Return (X, Y) of the center of cell containing provided text 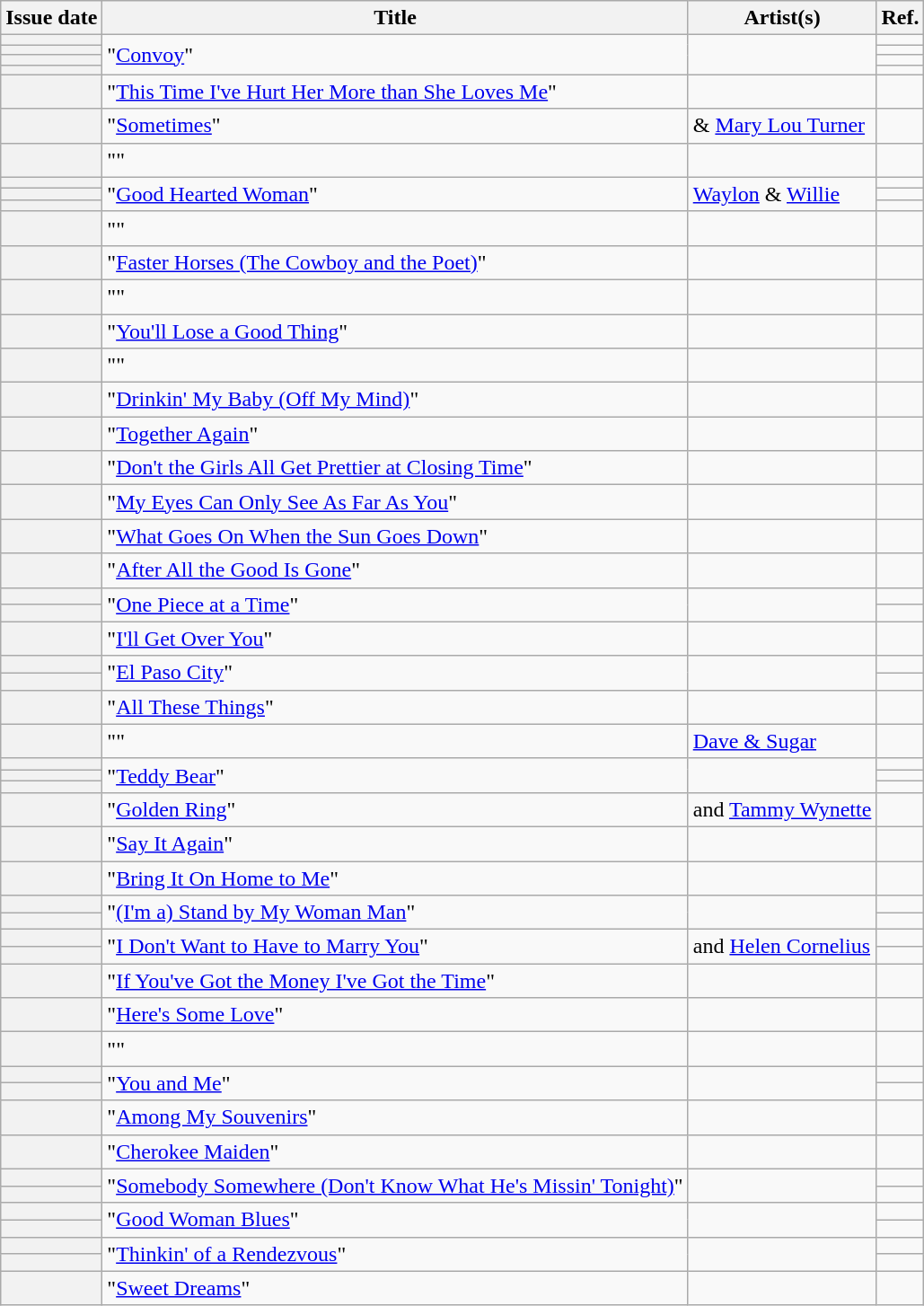
"Don't the Girls All Get Prettier at Closing Time" (395, 468)
"Faster Horses (The Cowboy and the Poet)" (395, 262)
"Sometimes" (395, 126)
"Somebody Somewhere (Don't Know What He's Missin' Tonight)" (395, 1186)
"Bring It On Home to Me" (395, 878)
"This Time I've Hurt Her More than She Loves Me" (395, 92)
"Good Woman Blues" (395, 1220)
and Helen Cornelius (782, 947)
Ref. (900, 18)
"Together Again" (395, 434)
Waylon & Willie (782, 194)
"Say It Again" (395, 843)
"El Paso City" (395, 673)
"(I'm a) Stand by My Woman Man" (395, 913)
"You and Me" (395, 1083)
Title (395, 18)
"Convoy" (395, 55)
Dave & Sugar (782, 741)
"Teddy Bear" (395, 775)
"All These Things" (395, 707)
"My Eyes Can Only See As Far As You" (395, 502)
"One Piece at a Time" (395, 604)
"I'll Get Over You" (395, 639)
"I Don't Want to Have to Marry You" (395, 947)
"What Goes On When the Sun Goes Down" (395, 536)
"Among My Souvenirs" (395, 1117)
"After All the Good Is Gone" (395, 570)
"Drinkin' My Baby (Off My Mind)" (395, 400)
"If You've Got the Money I've Got the Time" (395, 981)
"Cherokee Maiden" (395, 1152)
& Mary Lou Turner (782, 126)
Artist(s) (782, 18)
"You'll Lose a Good Thing" (395, 331)
"Here's Some Love" (395, 1015)
"Thinkin' of a Rendezvous" (395, 1254)
"Good Hearted Woman" (395, 194)
"Golden Ring" (395, 809)
"Sweet Dreams" (395, 1288)
Issue date (52, 18)
and Tammy Wynette (782, 809)
